Pinpoint the cell where the given text exists, returning its [x, y] midpoint coordinate. 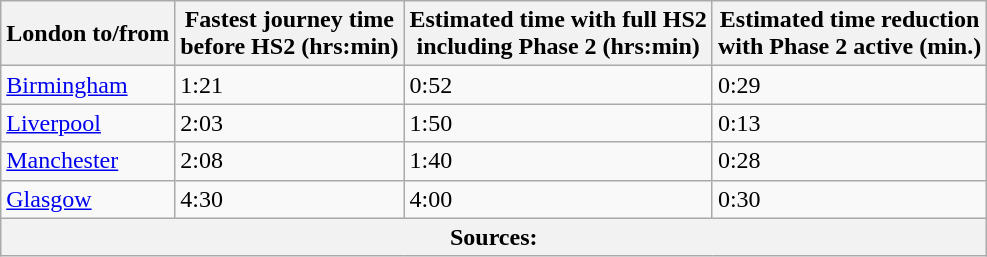
1:50 [558, 123]
0:29 [849, 85]
Manchester [88, 161]
Liverpool [88, 123]
4:00 [558, 199]
Estimated time with full HS2 including Phase 2 (hrs:min) [558, 34]
0:13 [849, 123]
1:21 [290, 85]
2:03 [290, 123]
2:08 [290, 161]
Estimated time reduction with Phase 2 active (min.) [849, 34]
Sources: [494, 237]
London to/from [88, 34]
0:52 [558, 85]
Glasgow [88, 199]
1:40 [558, 161]
Birmingham [88, 85]
0:28 [849, 161]
4:30 [290, 199]
0:30 [849, 199]
Fastest journey time before HS2 (hrs:min) [290, 34]
